Find where the given text appears and provide that cell's center as (X, Y) coordinate. 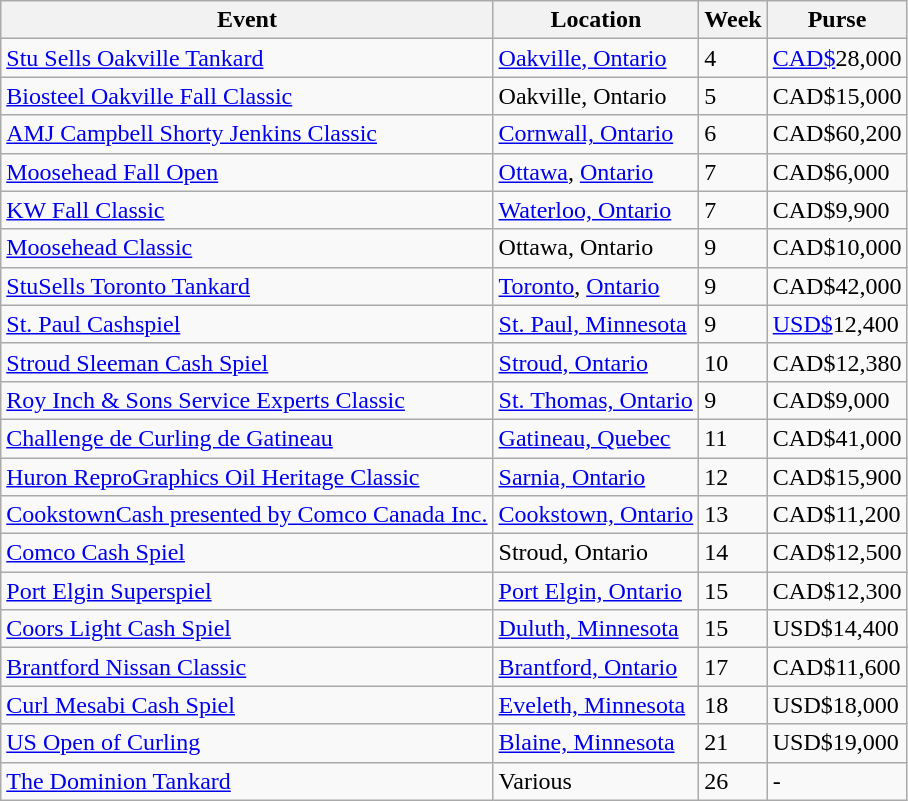
St. Paul, Minnesota (596, 324)
14 (733, 553)
Eveleth, Minnesota (596, 705)
Duluth, Minnesota (596, 629)
CAD$60,200 (837, 134)
Brantford Nissan Classic (247, 667)
CAD$9,000 (837, 400)
11 (733, 438)
CAD$41,000 (837, 438)
4 (733, 58)
17 (733, 667)
26 (733, 781)
Biosteel Oakville Fall Classic (247, 96)
Coors Light Cash Spiel (247, 629)
CAD$10,000 (837, 248)
Sarnia, Ontario (596, 477)
Week (733, 20)
USD$12,400 (837, 324)
13 (733, 515)
Blaine, Minnesota (596, 743)
Stroud Sleeman Cash Spiel (247, 362)
10 (733, 362)
- (837, 781)
12 (733, 477)
18 (733, 705)
CAD$11,200 (837, 515)
Roy Inch & Sons Service Experts Classic (247, 400)
CAD$42,000 (837, 286)
Purse (837, 20)
CAD$15,000 (837, 96)
The Dominion Tankard (247, 781)
St. Thomas, Ontario (596, 400)
6 (733, 134)
CookstownCash presented by Comco Canada Inc. (247, 515)
Moosehead Classic (247, 248)
CAD$12,300 (837, 591)
Waterloo, Ontario (596, 210)
CAD$9,900 (837, 210)
CAD$12,380 (837, 362)
St. Paul Cashspiel (247, 324)
Event (247, 20)
US Open of Curling (247, 743)
Moosehead Fall Open (247, 172)
Toronto, Ontario (596, 286)
Cornwall, Ontario (596, 134)
USD$14,400 (837, 629)
Brantford, Ontario (596, 667)
AMJ Campbell Shorty Jenkins Classic (247, 134)
Huron ReproGraphics Oil Heritage Classic (247, 477)
5 (733, 96)
USD$19,000 (837, 743)
Various (596, 781)
CAD$11,600 (837, 667)
Comco Cash Spiel (247, 553)
Gatineau, Quebec (596, 438)
Curl Mesabi Cash Spiel (247, 705)
CAD$28,000 (837, 58)
Port Elgin Superspiel (247, 591)
Challenge de Curling de Gatineau (247, 438)
StuSells Toronto Tankard (247, 286)
CAD$6,000 (837, 172)
Cookstown, Ontario (596, 515)
USD$18,000 (837, 705)
Location (596, 20)
CAD$12,500 (837, 553)
CAD$15,900 (837, 477)
21 (733, 743)
KW Fall Classic (247, 210)
Stu Sells Oakville Tankard (247, 58)
Port Elgin, Ontario (596, 591)
